Provide the (x, y) coordinate of the cell's center where the given text is located.  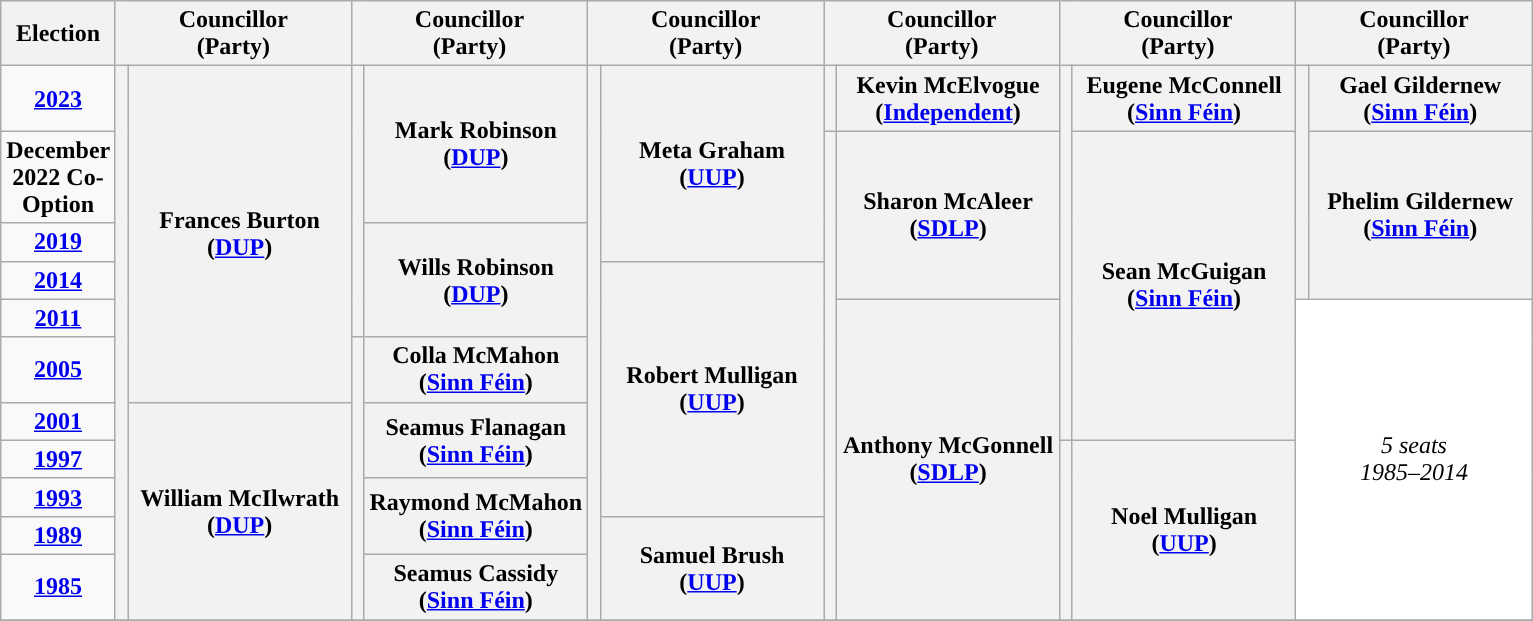
William McIlwrath (DUP) (240, 510)
Samuel Brush (UUP) (712, 568)
Kevin McElvogue (Independent) (948, 98)
Seamus Cassidy (Sinn Féin) (476, 586)
1985 (58, 586)
Anthony McGonnell (SDLP) (948, 459)
Gael Gildernew (Sinn Féin) (1420, 98)
Mark Robinson (DUP) (476, 144)
1993 (58, 497)
Colla McMahon (Sinn Féin) (476, 370)
Sean McGuigan (Sinn Féin) (1184, 286)
2005 (58, 370)
Raymond McMahon (Sinn Féin) (476, 516)
2023 (58, 98)
Eugene McConnell (Sinn Féin) (1184, 98)
Wills Robinson (DUP) (476, 280)
Phelim Gildernew (Sinn Féin) (1420, 215)
Noel Mulligan (UUP) (1184, 530)
Meta Graham (UUP) (712, 164)
2001 (58, 421)
2014 (58, 280)
Seamus Flanagan (Sinn Féin) (476, 440)
2011 (58, 318)
Frances Burton (DUP) (240, 234)
Election (58, 34)
1997 (58, 459)
2019 (58, 242)
Sharon McAleer (SDLP) (948, 215)
1989 (58, 535)
December 2022 Co-Option (58, 177)
Robert Mulligan (UUP) (712, 388)
5 seats1985–2014 (1414, 459)
